Determine the (x, y) coordinate at the center of the cell enclosing the given text.  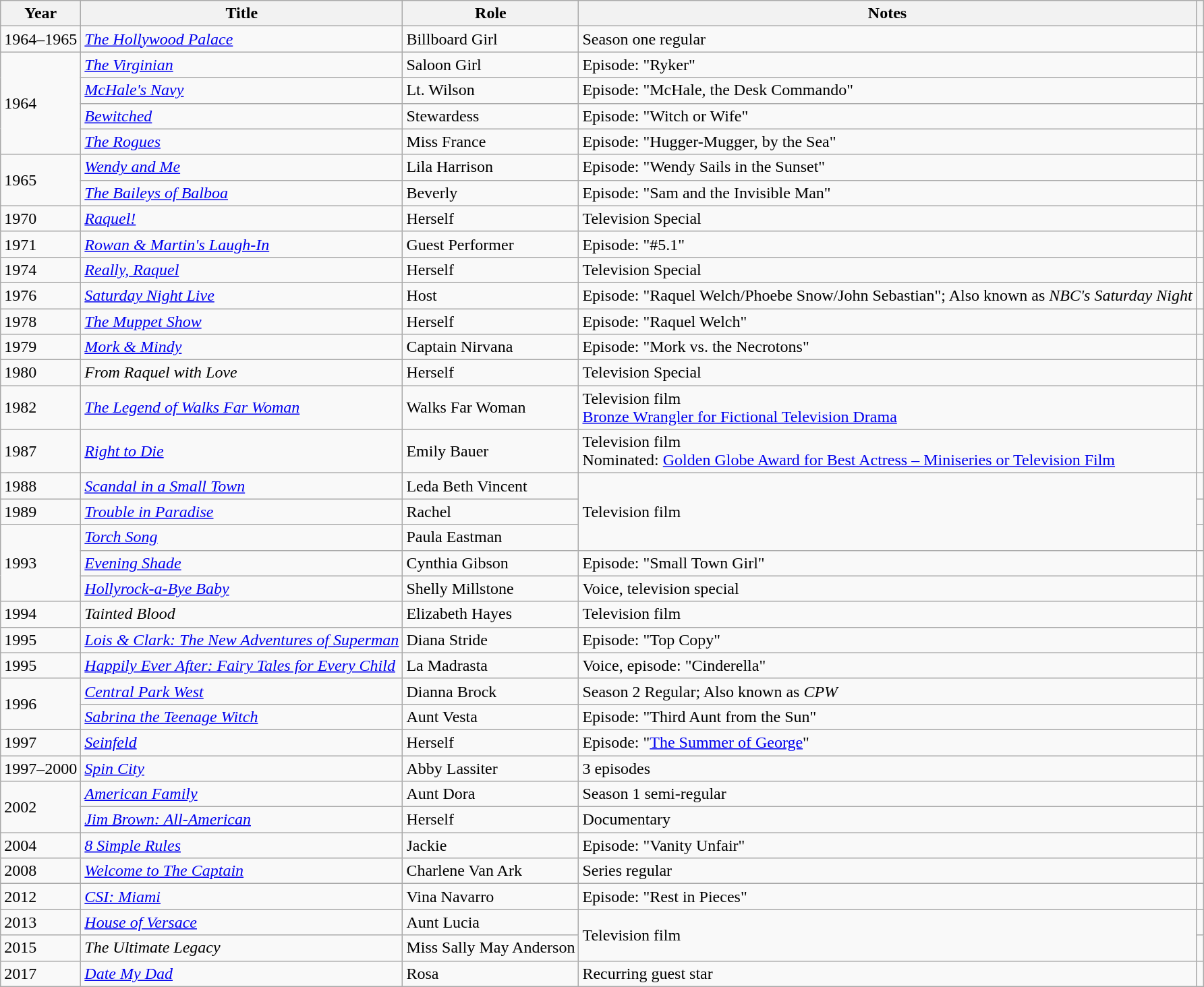
Abby Lassiter (491, 768)
Episode: "#5.1" (888, 244)
Emily Bauer (491, 452)
Trouble in Paradise (241, 512)
Role (491, 13)
Sabrina the Teenage Witch (241, 717)
CSI: Miami (241, 897)
Diana Stride (491, 640)
Series regular (888, 871)
American Family (241, 794)
Scandal in a Small Town (241, 486)
2013 (40, 922)
1997–2000 (40, 768)
Episode: "Raquel Welch/Phoebe Snow/John Sebastian"; Also known as NBC's Saturday Night (888, 295)
Paula Eastman (491, 537)
McHale's Navy (241, 90)
2004 (40, 845)
From Raquel with Love (241, 373)
1974 (40, 270)
Leda Beth Vincent (491, 486)
Recurring guest star (888, 974)
Aunt Lucia (491, 922)
Bewitched (241, 116)
Episode: "Vanity Unfair" (888, 845)
Tainted Blood (241, 614)
La Madrasta (491, 665)
Season 1 semi-regular (888, 794)
Aunt Dora (491, 794)
Stewardess (491, 116)
Guest Performer (491, 244)
1964–1965 (40, 39)
2008 (40, 871)
1971 (40, 244)
Beverly (491, 193)
1978 (40, 322)
2017 (40, 974)
Aunt Vesta (491, 717)
Episode: "Mork vs. the Necrotons" (888, 347)
Vina Navarro (491, 897)
1980 (40, 373)
1996 (40, 704)
1964 (40, 103)
Charlene Van Ark (491, 871)
Jim Brown: All-American (241, 820)
Notes (888, 13)
Rowan & Martin's Laugh-In (241, 244)
Lila Harrison (491, 167)
Raquel! (241, 218)
Rachel (491, 512)
2012 (40, 897)
1979 (40, 347)
Episode: "Third Aunt from the Sun" (888, 717)
Title (241, 13)
Jackie (491, 845)
Hollyrock-a-Bye Baby (241, 589)
Seinfeld (241, 742)
Saturday Night Live (241, 295)
Lt. Wilson (491, 90)
8 Simple Rules (241, 845)
Torch Song (241, 537)
The Baileys of Balboa (241, 193)
1989 (40, 512)
Year (40, 13)
Miss Sally May Anderson (491, 948)
The Virginian (241, 65)
Dianna Brock (491, 691)
Lois & Clark: The New Adventures of Superman (241, 640)
1994 (40, 614)
Wendy and Me (241, 167)
Episode: "Raquel Welch" (888, 322)
Documentary (888, 820)
1993 (40, 563)
Mork & Mindy (241, 347)
Season 2 Regular; Also known as CPW (888, 691)
Voice, episode: "Cinderella" (888, 665)
Right to Die (241, 452)
Voice, television special (888, 589)
Television filmBronze Wrangler for Fictional Television Drama (888, 407)
The Muppet Show (241, 322)
1997 (40, 742)
Episode: "Top Copy" (888, 640)
House of Versace (241, 922)
Billboard Girl (491, 39)
3 episodes (888, 768)
Host (491, 295)
Elizabeth Hayes (491, 614)
2015 (40, 948)
Episode: "Small Town Girl" (888, 563)
Episode: "Wendy Sails in the Sunset" (888, 167)
Season one regular (888, 39)
Episode: "McHale, the Desk Commando" (888, 90)
Episode: "Witch or Wife" (888, 116)
Episode: "The Summer of George" (888, 742)
The Hollywood Palace (241, 39)
Walks Far Woman (491, 407)
Shelly Millstone (491, 589)
The Ultimate Legacy (241, 948)
Cynthia Gibson (491, 563)
Miss France (491, 142)
The Rogues (241, 142)
Captain Nirvana (491, 347)
2002 (40, 807)
Spin City (241, 768)
Really, Raquel (241, 270)
Episode: "Sam and the Invisible Man" (888, 193)
1976 (40, 295)
Television filmNominated: Golden Globe Award for Best Actress – Miniseries or Television Film (888, 452)
Episode: "Ryker" (888, 65)
Episode: "Rest in Pieces" (888, 897)
Evening Shade (241, 563)
1988 (40, 486)
Welcome to The Captain (241, 871)
Episode: "Hugger-Mugger, by the Sea" (888, 142)
The Legend of Walks Far Woman (241, 407)
Happily Ever After: Fairy Tales for Every Child (241, 665)
Rosa (491, 974)
1965 (40, 180)
Date My Dad (241, 974)
1987 (40, 452)
Central Park West (241, 691)
1982 (40, 407)
Saloon Girl (491, 65)
1970 (40, 218)
